Find where the given text appears and provide that cell's center as (X, Y) coordinate. 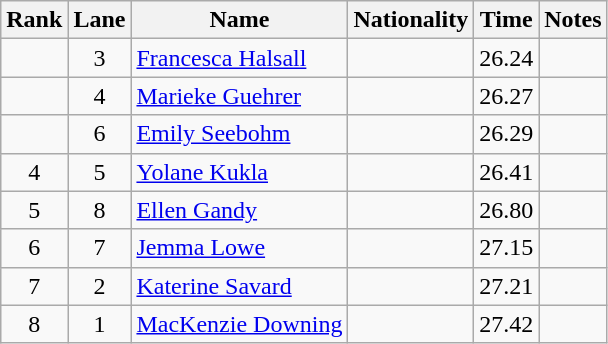
Notes (573, 20)
26.27 (506, 96)
26.41 (506, 172)
Name (240, 20)
Rank (34, 20)
3 (100, 58)
Jemma Lowe (240, 248)
2 (100, 286)
26.29 (506, 134)
27.42 (506, 324)
Katerine Savard (240, 286)
27.15 (506, 248)
27.21 (506, 286)
Francesca Halsall (240, 58)
26.24 (506, 58)
Yolane Kukla (240, 172)
Marieke Guehrer (240, 96)
Lane (100, 20)
1 (100, 324)
Nationality (411, 20)
Emily Seebohm (240, 134)
Time (506, 20)
Ellen Gandy (240, 210)
26.80 (506, 210)
MacKenzie Downing (240, 324)
